Find where the given text appears and provide that cell's center as [x, y] coordinate. 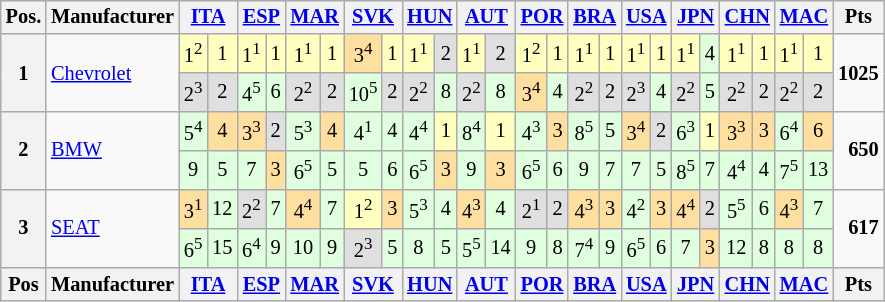
Pos [24, 285]
Pos. [24, 17]
650 [858, 151]
13 [818, 170]
31 [193, 210]
Chevrolet [112, 73]
105 [364, 92]
SEAT [112, 229]
15 [222, 248]
41 [364, 132]
63 [686, 132]
54 [193, 132]
75 [789, 170]
84 [471, 132]
74 [584, 248]
BMW [112, 151]
617 [858, 229]
21 [532, 210]
42 [636, 210]
14 [501, 248]
1025 [858, 73]
45 [251, 92]
10 [302, 248]
